From the cell containing the given text, extract its center point as [X, Y] coordinate. 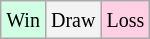
Loss [126, 20]
Draw [72, 20]
Win [24, 20]
